Identify which cell holds the provided text, then report its [X, Y] central coordinate. 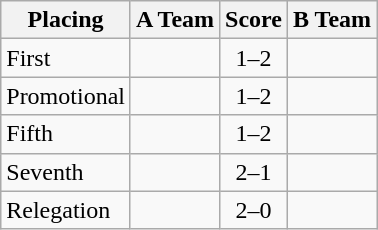
Score [254, 20]
Relegation [66, 210]
2–1 [254, 172]
Fifth [66, 134]
Promotional [66, 96]
Seventh [66, 172]
First [66, 58]
A Team [174, 20]
B Team [332, 20]
Placing [66, 20]
2–0 [254, 210]
